Identify which cell holds the provided text, then report its (X, Y) central coordinate. 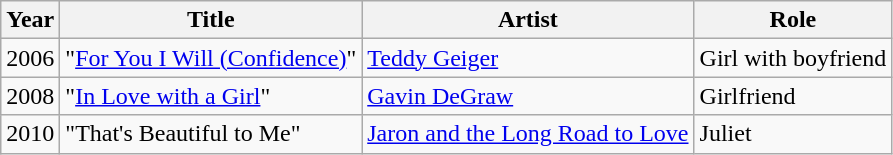
Girlfriend (793, 96)
Artist (528, 20)
Role (793, 20)
2006 (30, 58)
Title (211, 20)
2008 (30, 96)
2010 (30, 134)
Teddy Geiger (528, 58)
Girl with boyfriend (793, 58)
Gavin DeGraw (528, 96)
"For You I Will (Confidence)" (211, 58)
Jaron and the Long Road to Love (528, 134)
"That's Beautiful to Me" (211, 134)
"In Love with a Girl" (211, 96)
Year (30, 20)
Juliet (793, 134)
